Provide the [x, y] coordinate of the cell's center where the given text is located.  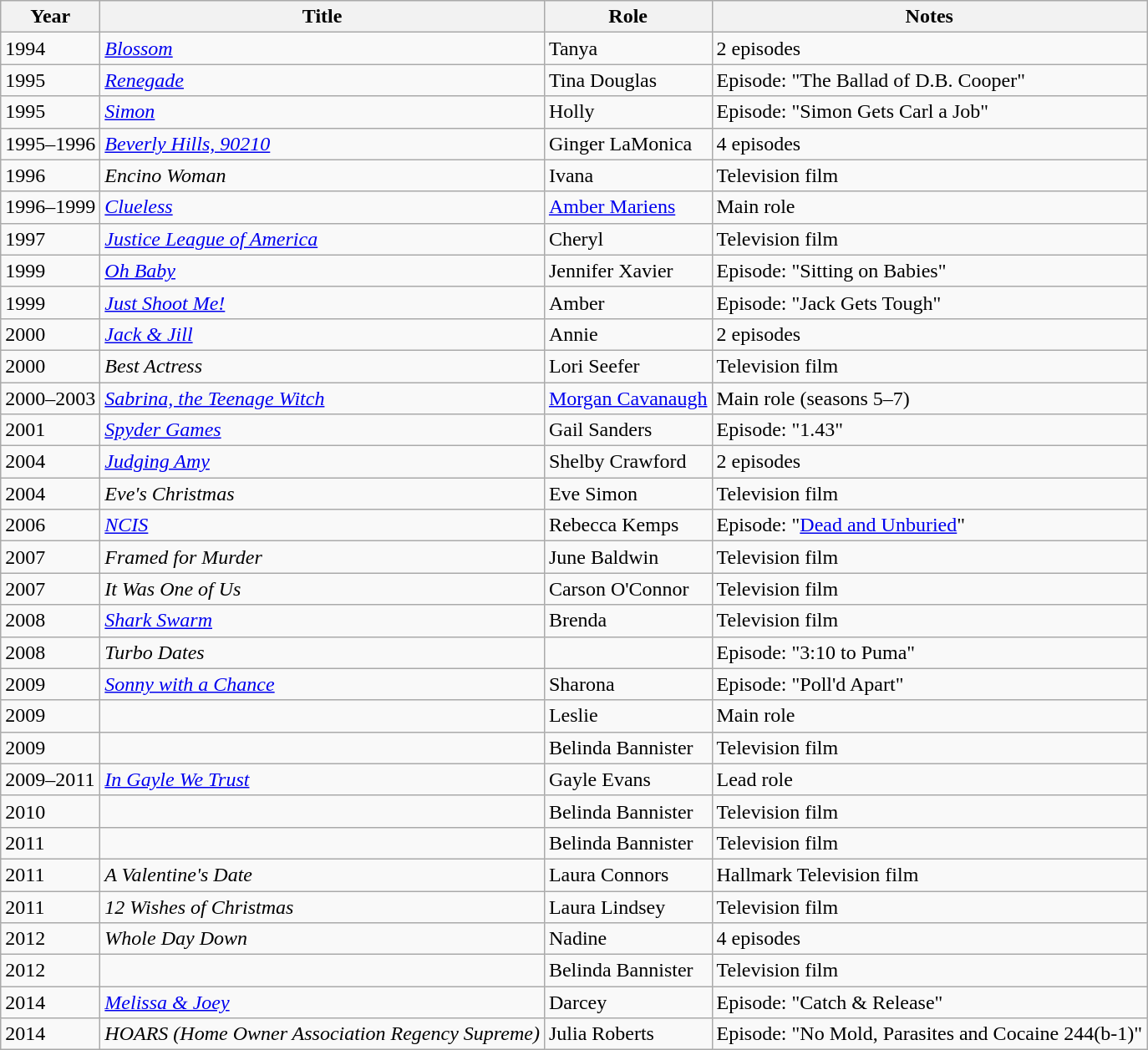
Cheryl [628, 239]
Gail Sanders [628, 430]
Tina Douglas [628, 80]
Leslie [628, 716]
1996–1999 [50, 207]
Turbo Dates [323, 652]
Rebecca Kemps [628, 525]
Encino Woman [323, 175]
Episode: "Jack Gets Tough" [929, 302]
Tanya [628, 48]
Morgan Cavanaugh [628, 398]
Framed for Murder [323, 557]
Year [50, 17]
Hallmark Television film [929, 875]
In Gayle We Trust [323, 779]
Spyder Games [323, 430]
Simon [323, 112]
Best Actress [323, 366]
Episode: "1.43" [929, 430]
12 Wishes of Christmas [323, 906]
Episode: "Catch & Release" [929, 1002]
Blossom [323, 48]
2009–2011 [50, 779]
Episode: "No Mold, Parasites and Cocaine 244(b-1)" [929, 1034]
Episode: "Dead and Unburied" [929, 525]
Shelby Crawford [628, 462]
1995–1996 [50, 144]
HOARS (Home Owner Association Regency Supreme) [323, 1034]
Jennifer Xavier [628, 271]
2010 [50, 811]
Title [323, 17]
Eve Simon [628, 494]
Lead role [929, 779]
Melissa & Joey [323, 1002]
June Baldwin [628, 557]
Episode: "Poll'd Apart" [929, 684]
Nadine [628, 939]
NCIS [323, 525]
Gayle Evans [628, 779]
2000–2003 [50, 398]
Brenda [628, 621]
Role [628, 17]
Clueless [323, 207]
Episode: "Sitting on Babies" [929, 271]
Whole Day Down [323, 939]
Beverly Hills, 90210 [323, 144]
It Was One of Us [323, 589]
Renegade [323, 80]
Main role (seasons 5–7) [929, 398]
Episode: "Simon Gets Carl a Job" [929, 112]
Ivana [628, 175]
Laura Connors [628, 875]
Sharona [628, 684]
Notes [929, 17]
Ginger LaMonica [628, 144]
Sonny with a Chance [323, 684]
Episode: "3:10 to Puma" [929, 652]
2006 [50, 525]
Judging Amy [323, 462]
Eve's Christmas [323, 494]
1997 [50, 239]
Amber Mariens [628, 207]
2001 [50, 430]
Annie [628, 334]
Laura Lindsey [628, 906]
1994 [50, 48]
Just Shoot Me! [323, 302]
Jack & Jill [323, 334]
Julia Roberts [628, 1034]
A Valentine's Date [323, 875]
Amber [628, 302]
Lori Seefer [628, 366]
Shark Swarm [323, 621]
Carson O'Connor [628, 589]
Darcey [628, 1002]
1996 [50, 175]
Oh Baby [323, 271]
Holly [628, 112]
Sabrina, the Teenage Witch [323, 398]
Justice League of America [323, 239]
Episode: "The Ballad of D.B. Cooper" [929, 80]
